Scan for the cell matching the given text and deliver its (x, y) coordinate at center. 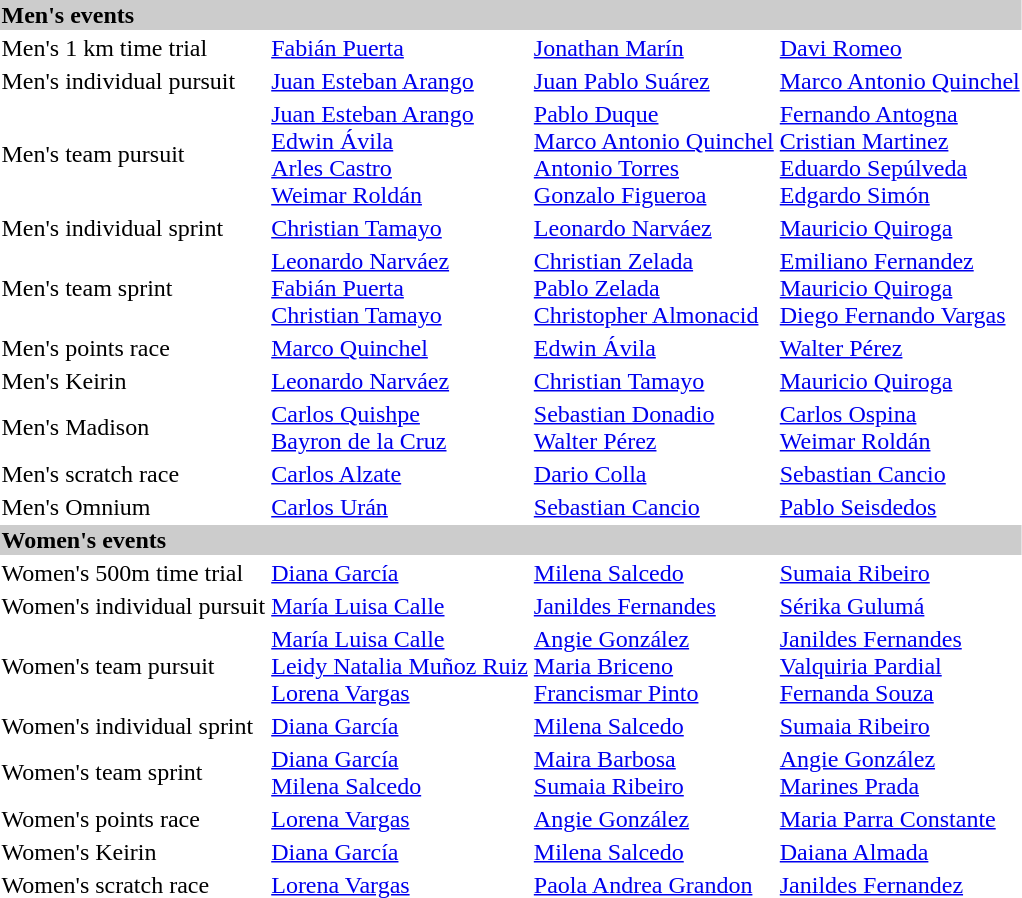
Men's Omnium (134, 507)
Christian ZeladaPablo ZeladaChristopher Almonacid (654, 288)
Juan Esteban ArangoEdwin ÁvilaArles CastroWeimar Roldán (400, 154)
Daiana Almada (900, 852)
Walter Pérez (900, 348)
Carlos QuishpeBayron de la Cruz (400, 428)
Dario Colla (654, 474)
Carlos Urán (400, 507)
Women's 500m time trial (134, 573)
Janildes Fernandes (654, 606)
Fabián Puerta (400, 48)
Women's events (510, 540)
Angie González (654, 819)
Women's team sprint (134, 772)
Edwin Ávila (654, 348)
Marco Quinchel (400, 348)
Sérika Gulumá (900, 606)
Men's team pursuit (134, 154)
Diana GarcíaMilena Salcedo (400, 772)
Men's Madison (134, 428)
María Luisa Calle (400, 606)
Women's team pursuit (134, 666)
Lorena Vargas (400, 819)
Carlos OspinaWeimar Roldán (900, 428)
Men's scratch race (134, 474)
Maria Parra Constante (900, 819)
Angie GonzálezMarines Prada (900, 772)
Pablo DuqueMarco Antonio QuinchelAntonio TorresGonzalo Figueroa (654, 154)
Davi Romeo (900, 48)
Pablo Seisdedos (900, 507)
Men's individual pursuit (134, 81)
Sebastian DonadioWalter Pérez (654, 428)
Juan Pablo Suárez (654, 81)
Janildes FernandesValquiria PardialFernanda Souza (900, 666)
Marco Antonio Quinchel (900, 81)
Women's points race (134, 819)
Fernando AntognaCristian MartinezEduardo SepúlvedaEdgardo Simón (900, 154)
Men's Keirin (134, 381)
Leonardo NarváezFabián PuertaChristian Tamayo (400, 288)
Women's individual pursuit (134, 606)
Emiliano FernandezMauricio QuirogaDiego Fernando Vargas (900, 288)
Women's individual sprint (134, 726)
Carlos Alzate (400, 474)
Maira BarbosaSumaia Ribeiro (654, 772)
Juan Esteban Arango (400, 81)
Women's Keirin (134, 852)
Men's events (510, 15)
Men's 1 km time trial (134, 48)
Men's points race (134, 348)
Angie GonzálezMaria BricenoFrancismar Pinto (654, 666)
María Luisa CalleLeidy Natalia Muñoz RuizLorena Vargas (400, 666)
Men's team sprint (134, 288)
Jonathan Marín (654, 48)
Men's individual sprint (134, 228)
